Detect which cell encompasses the target text, then output its [X, Y] center coordinate. 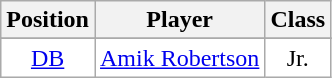
Class [298, 20]
Position [48, 20]
Amik Robertson [179, 58]
Player [179, 20]
Jr. [298, 58]
DB [48, 58]
